Return (x, y) of the center of cell containing provided text 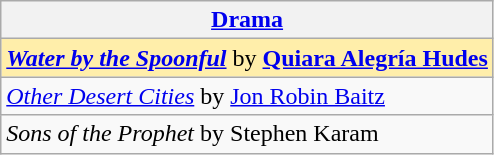
Water by the Spoonful by Quiara Alegría Hudes (248, 58)
Other Desert Cities by Jon Robin Baitz (248, 96)
Drama (248, 20)
Sons of the Prophet by Stephen Karam (248, 134)
